Scan for the cell matching the given text and deliver its [X, Y] coordinate at center. 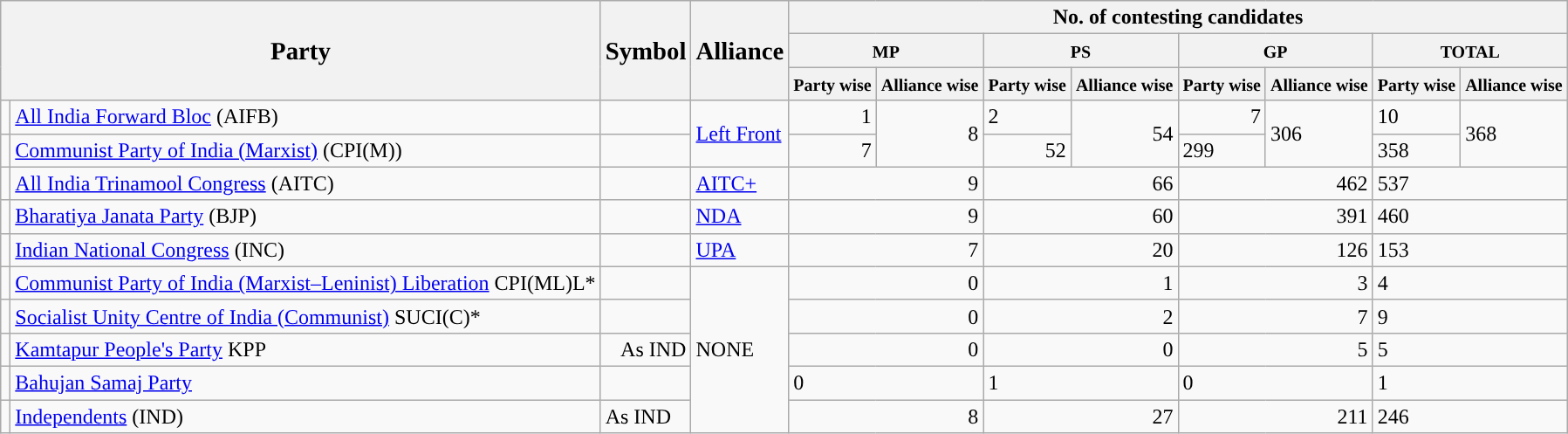
52 [1027, 150]
No. of contesting candidates [1178, 17]
54 [1124, 134]
126 [1276, 250]
UPA [740, 250]
PS [1080, 51]
27 [1080, 417]
NONE [740, 349]
Alliance [740, 51]
Party [300, 51]
Bahujan Samaj Party [305, 382]
3 [1276, 283]
153 [1469, 250]
MP [887, 51]
Independents (IND) [305, 417]
4 [1469, 283]
AITC+ [740, 183]
10 [1416, 117]
All India Trinamool Congress (AITC) [305, 183]
537 [1469, 183]
211 [1276, 417]
Socialist Unity Centre of India (Communist) SUCI(C)* [305, 316]
TOTAL [1469, 51]
Left Front [740, 134]
20 [1080, 250]
66 [1080, 183]
368 [1515, 134]
460 [1469, 217]
Kamtapur People's Party KPP [305, 349]
246 [1469, 417]
NDA [740, 217]
462 [1276, 183]
All India Forward Bloc (AIFB) [305, 117]
GP [1276, 51]
358 [1416, 150]
306 [1319, 134]
299 [1222, 150]
Symbol [646, 51]
391 [1276, 217]
Communist Party of India (Marxist–Leninist) Liberation CPI(ML)L* [305, 283]
Bharatiya Janata Party (BJP) [305, 217]
Indian National Congress (INC) [305, 250]
Communist Party of India (Marxist) (CPI(M)) [305, 150]
60 [1080, 217]
